Extract the (x, y) coordinate from the center of the cell holding the provided text.  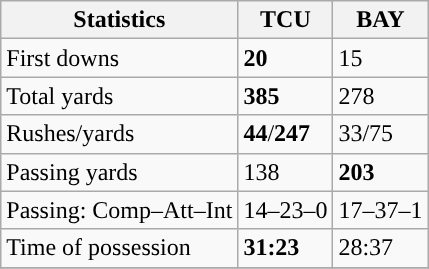
17–37–1 (380, 210)
44/247 (286, 134)
Passing: Comp–Att–Int (120, 210)
First downs (120, 58)
20 (286, 58)
BAY (380, 20)
14–23–0 (286, 210)
Time of possession (120, 248)
Statistics (120, 20)
278 (380, 96)
138 (286, 172)
TCU (286, 20)
203 (380, 172)
33/75 (380, 134)
Passing yards (120, 172)
31:23 (286, 248)
15 (380, 58)
Total yards (120, 96)
Rushes/yards (120, 134)
385 (286, 96)
28:37 (380, 248)
